Scan for the cell matching the given text and deliver its (x, y) coordinate at center. 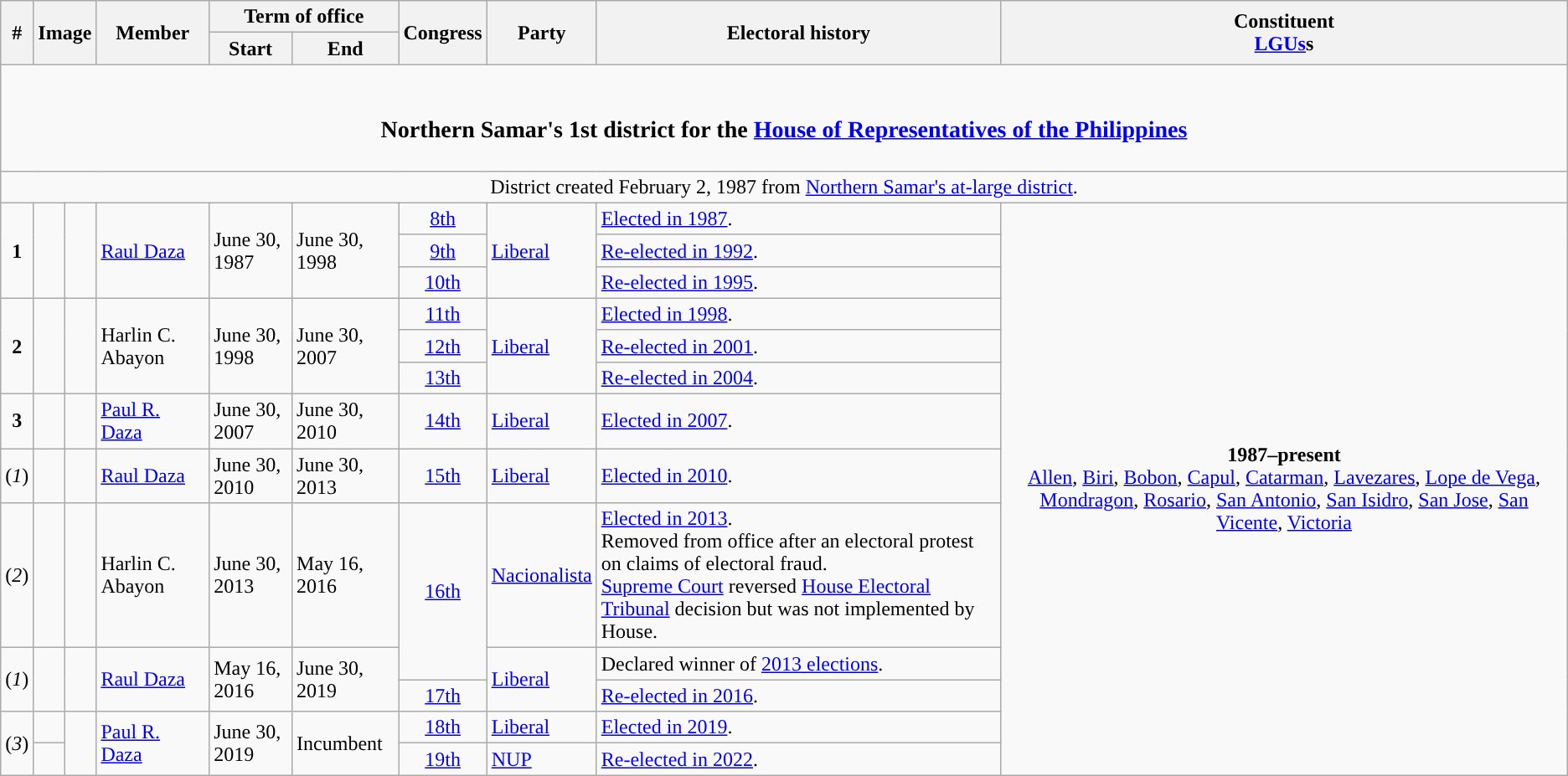
8th (442, 218)
Party (541, 33)
11th (442, 314)
Re-elected in 1992. (798, 250)
Elected in 2007. (798, 422)
Re-elected in 2022. (798, 759)
Electoral history (798, 33)
Elected in 2010. (798, 475)
18th (442, 727)
Member (152, 33)
12th (442, 346)
Term of office (304, 17)
Elected in 1998. (798, 314)
End (345, 49)
10th (442, 282)
Re-elected in 2001. (798, 346)
9th (442, 250)
Nacionalista (541, 576)
Image (65, 33)
Re-elected in 1995. (798, 282)
NUP (541, 759)
13th (442, 378)
June 30, 1987 (251, 250)
ConstituentLGUss (1285, 33)
Re-elected in 2004. (798, 378)
2 (17, 346)
1 (17, 250)
Declared winner of 2013 elections. (798, 664)
3 (17, 422)
(3) (17, 743)
Elected in 1987. (798, 218)
Incumbent (345, 743)
Start (251, 49)
14th (442, 422)
(2) (17, 576)
Re-elected in 2016. (798, 696)
19th (442, 759)
Congress (442, 33)
Elected in 2019. (798, 727)
15th (442, 475)
16th (442, 591)
# (17, 33)
17th (442, 696)
District created February 2, 1987 from Northern Samar's at-large district. (784, 187)
Northern Samar's 1st district for the House of Representatives of the Philippines (784, 117)
